Find where the given text appears and provide that cell's center as [X, Y] coordinate. 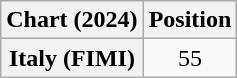
Position [190, 20]
Italy (FIMI) [72, 58]
Chart (2024) [72, 20]
55 [190, 58]
